Scan for the cell matching the given text and deliver its [X, Y] coordinate at center. 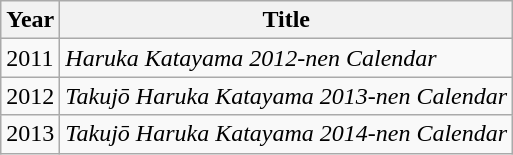
Haruka Katayama 2012-nen Calendar [286, 58]
Title [286, 20]
Takujō Haruka Katayama 2014-nen Calendar [286, 134]
Year [30, 20]
2011 [30, 58]
2013 [30, 134]
Takujō Haruka Katayama 2013-nen Calendar [286, 96]
2012 [30, 96]
